From the cell containing the given text, extract its center point as (x, y) coordinate. 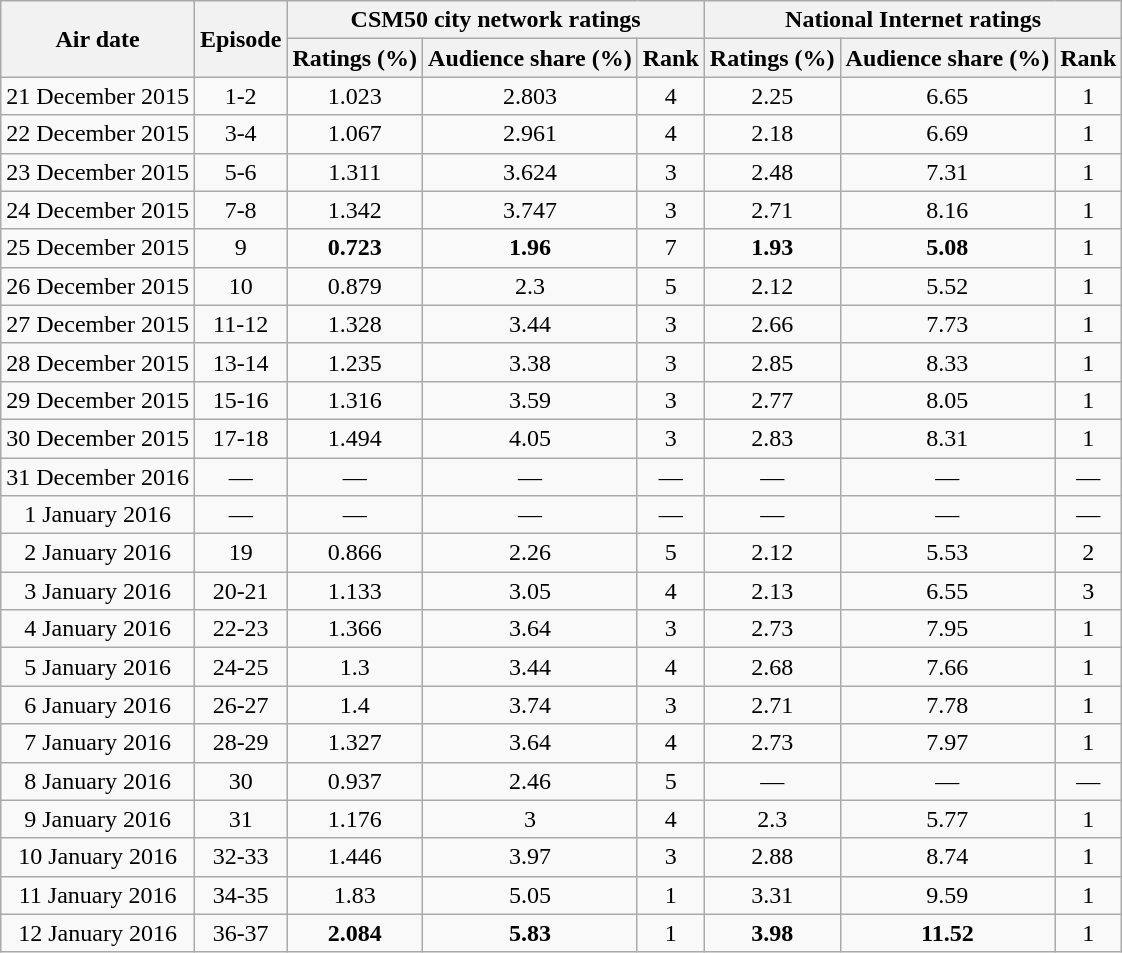
CSM50 city network ratings (496, 20)
0.723 (355, 248)
1.311 (355, 172)
1 January 2016 (98, 515)
28-29 (240, 743)
30 December 2015 (98, 438)
10 (240, 286)
3.97 (530, 857)
2.25 (772, 96)
1.316 (355, 400)
8.16 (948, 210)
1.3 (355, 667)
7-8 (240, 210)
2.77 (772, 400)
3.31 (772, 895)
24 December 2015 (98, 210)
23 December 2015 (98, 172)
1.327 (355, 743)
25 December 2015 (98, 248)
5 January 2016 (98, 667)
9.59 (948, 895)
1-2 (240, 96)
10 January 2016 (98, 857)
15-16 (240, 400)
24-25 (240, 667)
7 January 2016 (98, 743)
7.97 (948, 743)
32-33 (240, 857)
26 December 2015 (98, 286)
5.05 (530, 895)
7.66 (948, 667)
0.937 (355, 781)
2.26 (530, 553)
3-4 (240, 134)
2 (1088, 553)
1.133 (355, 591)
1.328 (355, 324)
8.31 (948, 438)
2.66 (772, 324)
2 January 2016 (98, 553)
1.067 (355, 134)
27 December 2015 (98, 324)
7.31 (948, 172)
6 January 2016 (98, 705)
31 December 2016 (98, 477)
9 January 2016 (98, 819)
20-21 (240, 591)
8.05 (948, 400)
29 December 2015 (98, 400)
1.83 (355, 895)
22-23 (240, 629)
1.023 (355, 96)
12 January 2016 (98, 933)
11.52 (948, 933)
19 (240, 553)
3.74 (530, 705)
8 January 2016 (98, 781)
5-6 (240, 172)
6.55 (948, 591)
3 January 2016 (98, 591)
1.93 (772, 248)
National Internet ratings (912, 20)
1.4 (355, 705)
1.494 (355, 438)
11-12 (240, 324)
Episode (240, 39)
2.961 (530, 134)
7 (670, 248)
28 December 2015 (98, 362)
3.624 (530, 172)
3.59 (530, 400)
3.747 (530, 210)
1.446 (355, 857)
3.98 (772, 933)
34-35 (240, 895)
2.18 (772, 134)
2.83 (772, 438)
1.366 (355, 629)
2.803 (530, 96)
36-37 (240, 933)
1.235 (355, 362)
21 December 2015 (98, 96)
2.48 (772, 172)
22 December 2015 (98, 134)
1.96 (530, 248)
3.05 (530, 591)
2.88 (772, 857)
2.68 (772, 667)
5.77 (948, 819)
2.85 (772, 362)
2.13 (772, 591)
8.74 (948, 857)
2.46 (530, 781)
17-18 (240, 438)
5.53 (948, 553)
0.879 (355, 286)
3.38 (530, 362)
4 January 2016 (98, 629)
9 (240, 248)
6.65 (948, 96)
2.084 (355, 933)
26-27 (240, 705)
1.176 (355, 819)
13-14 (240, 362)
31 (240, 819)
4.05 (530, 438)
5.08 (948, 248)
0.866 (355, 553)
5.83 (530, 933)
30 (240, 781)
11 January 2016 (98, 895)
1.342 (355, 210)
7.73 (948, 324)
Air date (98, 39)
5.52 (948, 286)
8.33 (948, 362)
7.78 (948, 705)
6.69 (948, 134)
7.95 (948, 629)
